Output the (X, Y) coordinate of the center of the cell containing the given text.  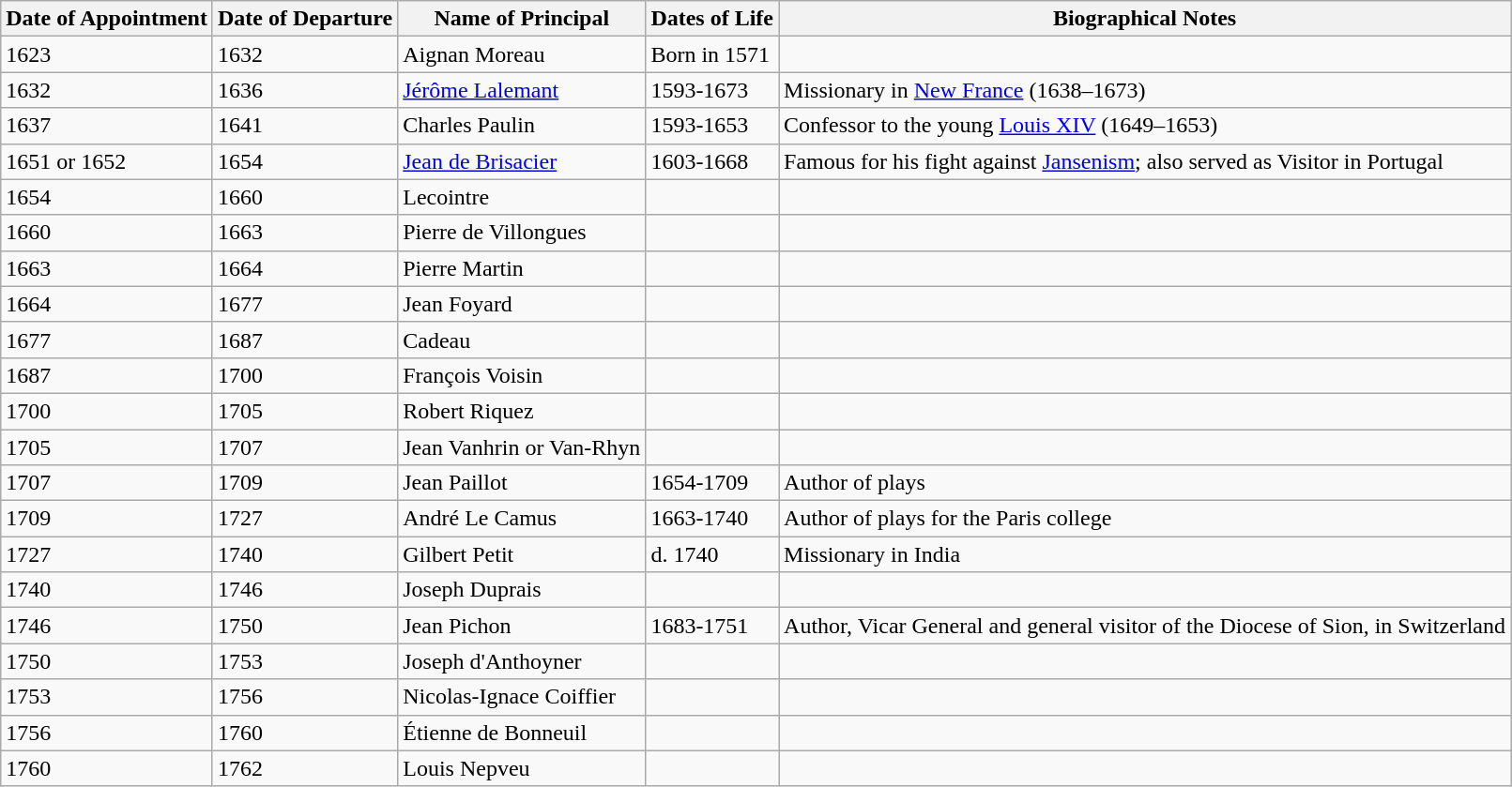
Dates of Life (712, 19)
Jean Paillot (522, 483)
Étienne de Bonneuil (522, 733)
Author, Vicar General and general visitor of the Diocese of Sion, in Switzerland (1145, 626)
Author of plays for the Paris college (1145, 519)
Name of Principal (522, 19)
Author of plays (1145, 483)
1654-1709 (712, 483)
1663-1740 (712, 519)
1651 or 1652 (107, 161)
Lecointre (522, 197)
François Voisin (522, 375)
Biographical Notes (1145, 19)
Missionary in New France (1638–1673) (1145, 90)
1623 (107, 54)
Nicolas-Ignace Coiffier (522, 697)
André Le Camus (522, 519)
Date of Departure (304, 19)
1593-1653 (712, 126)
Born in 1571 (712, 54)
Jean Pichon (522, 626)
1593-1673 (712, 90)
Aignan Moreau (522, 54)
1636 (304, 90)
Robert Riquez (522, 411)
d. 1740 (712, 554)
1762 (304, 768)
Date of Appointment (107, 19)
1637 (107, 126)
Louis Nepveu (522, 768)
Charles Paulin (522, 126)
Jean Vanhrin or Van-Rhyn (522, 447)
Jérôme Lalemant (522, 90)
1683-1751 (712, 626)
Joseph Duprais (522, 590)
Cadeau (522, 340)
Jean de Brisacier (522, 161)
Gilbert Petit (522, 554)
Pierre de Villongues (522, 233)
1603-1668 (712, 161)
Joseph d'Anthoyner (522, 661)
Jean Foyard (522, 304)
Pierre Martin (522, 268)
Confessor to the young Louis XIV (1649–1653) (1145, 126)
1641 (304, 126)
Missionary in India (1145, 554)
Famous for his fight against Jansenism; also served as Visitor in Portugal (1145, 161)
